Find where the given text appears and provide that cell's center as [X, Y] coordinate. 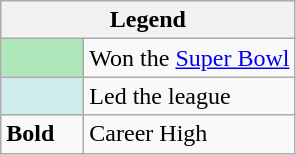
Led the league [190, 96]
Bold [42, 134]
Won the Super Bowl [190, 58]
Career High [190, 134]
Legend [148, 20]
